Extract the (X, Y) coordinate from the center of the cell holding the provided text.  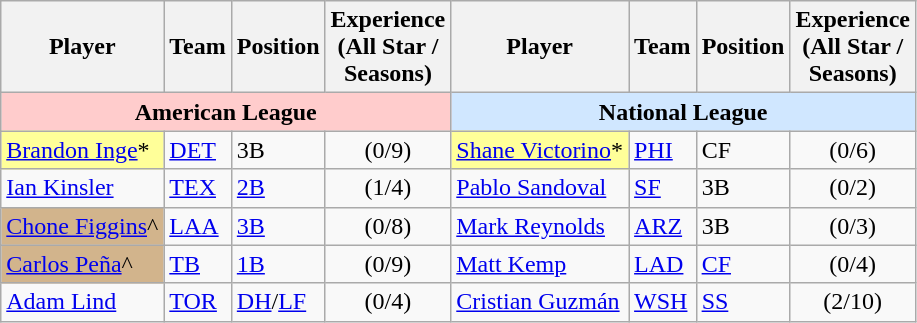
Mark Reynolds (540, 226)
PHI (663, 150)
Ian Kinsler (82, 188)
SS (743, 302)
TEX (198, 188)
(2/10) (853, 302)
Pablo Sandoval (540, 188)
(0/6) (853, 150)
Chone Figgins^ (82, 226)
DET (198, 150)
ARZ (663, 226)
1B (278, 264)
(0/8) (388, 226)
WSH (663, 302)
LAA (198, 226)
Adam Lind (82, 302)
(0/3) (853, 226)
Cristian Guzmán (540, 302)
Shane Victorino* (540, 150)
Brandon Inge* (82, 150)
National League (684, 112)
American League (226, 112)
SF (663, 188)
TB (198, 264)
TOR (198, 302)
Carlos Peña^ (82, 264)
(1/4) (388, 188)
LAD (663, 264)
DH/LF (278, 302)
(0/2) (853, 188)
Matt Kemp (540, 264)
2B (278, 188)
